Capture the cell that displays the provided text and extract its (x, y) central coordinate. 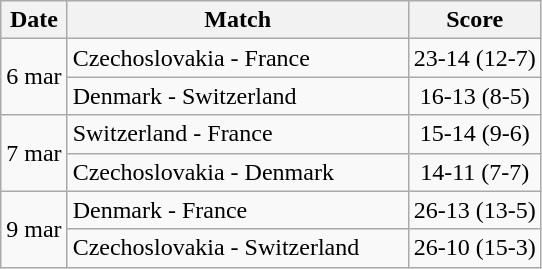
6 mar (34, 77)
14-11 (7-7) (474, 172)
7 mar (34, 153)
15-14 (9-6) (474, 134)
Score (474, 20)
Switzerland - France (238, 134)
26-10 (15-3) (474, 248)
23-14 (12-7) (474, 58)
26-13 (13-5) (474, 210)
16-13 (8-5) (474, 96)
Date (34, 20)
Czechoslovakia - Denmark (238, 172)
Match (238, 20)
Czechoslovakia - France (238, 58)
Denmark - Switzerland (238, 96)
9 mar (34, 229)
Denmark - France (238, 210)
Czechoslovakia - Switzerland (238, 248)
